Pinpoint the cell where the given text exists, returning its (X, Y) midpoint coordinate. 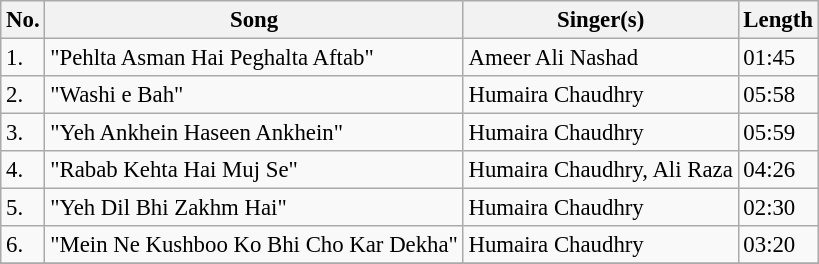
05:59 (778, 133)
Humaira Chaudhry, Ali Raza (600, 170)
02:30 (778, 208)
No. (23, 20)
3. (23, 133)
6. (23, 245)
"Mein Ne Kushboo Ko Bhi Cho Kar Dekha" (254, 245)
"Washi e Bah" (254, 95)
05:58 (778, 95)
Length (778, 20)
04:26 (778, 170)
03:20 (778, 245)
1. (23, 58)
2. (23, 95)
"Yeh Ankhein Haseen Ankhein" (254, 133)
01:45 (778, 58)
4. (23, 170)
Singer(s) (600, 20)
5. (23, 208)
"Rabab Kehta Hai Muj Se" (254, 170)
Song (254, 20)
"Pehlta Asman Hai Peghalta Aftab" (254, 58)
"Yeh Dil Bhi Zakhm Hai" (254, 208)
Ameer Ali Nashad (600, 58)
